Return [x, y] of the center of cell containing provided text 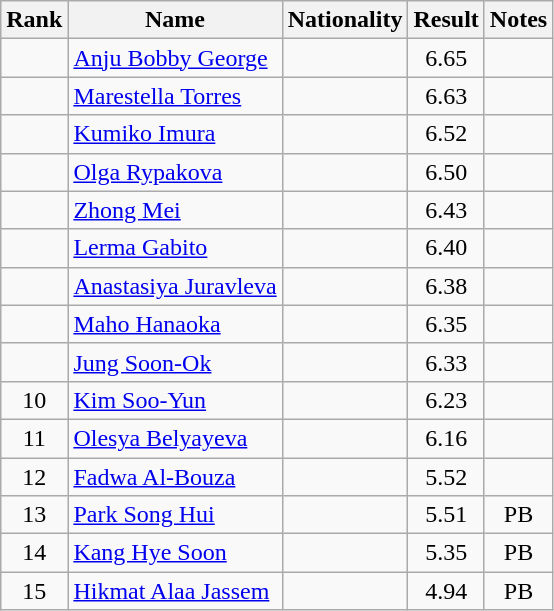
6.63 [446, 96]
11 [34, 438]
Notes [518, 20]
Zhong Mei [175, 210]
Park Song Hui [175, 515]
Fadwa Al-Bouza [175, 477]
Maho Hanaoka [175, 324]
4.94 [446, 591]
6.50 [446, 172]
Anju Bobby George [175, 58]
5.35 [446, 553]
Lerma Gabito [175, 248]
Rank [34, 20]
Kumiko Imura [175, 134]
Nationality [345, 20]
Kim Soo-Yun [175, 400]
Hikmat Alaa Jassem [175, 591]
Olesya Belyayeva [175, 438]
10 [34, 400]
6.43 [446, 210]
6.40 [446, 248]
6.38 [446, 286]
15 [34, 591]
Kang Hye Soon [175, 553]
13 [34, 515]
5.52 [446, 477]
Anastasiya Juravleva [175, 286]
6.23 [446, 400]
6.35 [446, 324]
Jung Soon-Ok [175, 362]
6.33 [446, 362]
5.51 [446, 515]
6.16 [446, 438]
Result [446, 20]
Olga Rypakova [175, 172]
6.52 [446, 134]
6.65 [446, 58]
Name [175, 20]
12 [34, 477]
Marestella Torres [175, 96]
14 [34, 553]
